Identify which cell holds the provided text, then report its (X, Y) central coordinate. 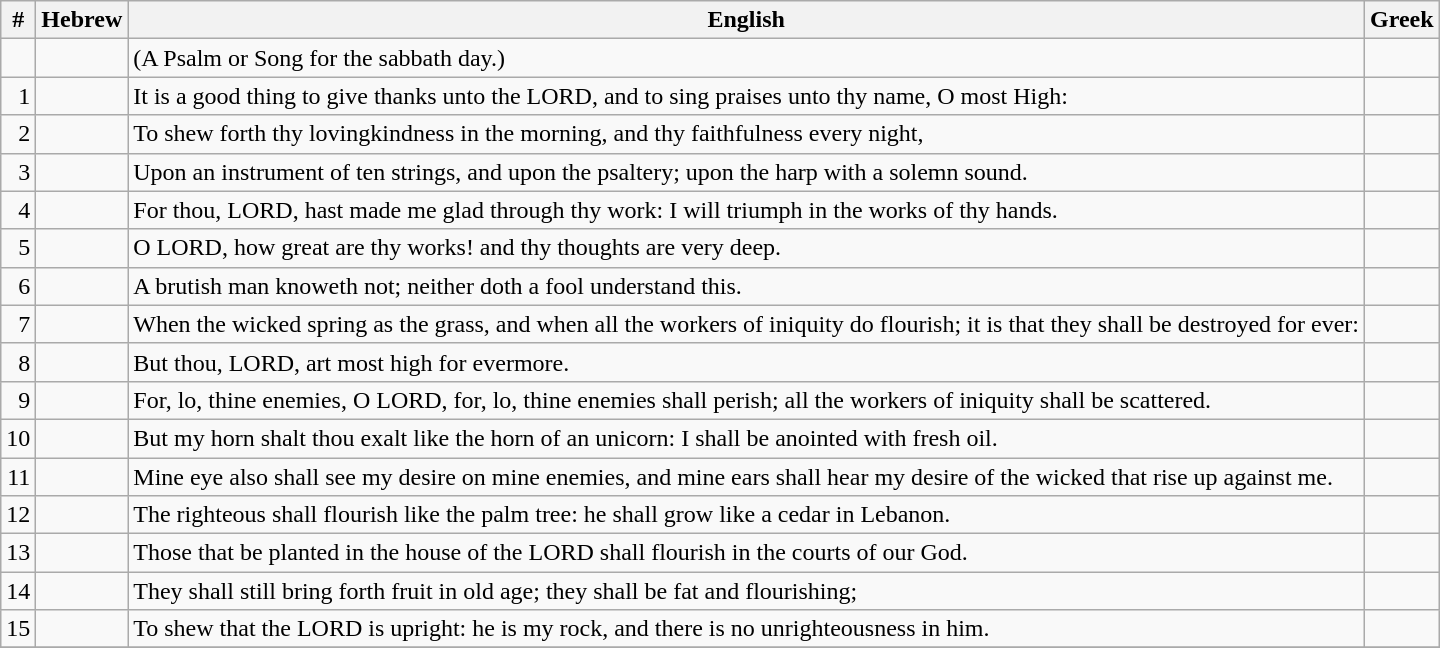
3 (18, 172)
9 (18, 400)
For, lo, thine enemies, O LORD, for, lo, thine enemies shall perish; all the workers of iniquity shall be scattered. (746, 400)
# (18, 20)
11 (18, 477)
13 (18, 553)
But thou, LORD, art most high for evermore. (746, 362)
English (746, 20)
Upon an instrument of ten strings, and upon the psaltery; upon the harp with a solemn sound. (746, 172)
When the wicked spring as the grass, and when all the workers of iniquity do flourish; it is that they shall be destroyed for ever: (746, 324)
For thou, LORD, hast made me glad through thy work: I will triumph in the works of thy hands. (746, 210)
10 (18, 438)
2 (18, 134)
8 (18, 362)
Those that be planted in the house of the LORD shall flourish in the courts of our God. (746, 553)
7 (18, 324)
12 (18, 515)
5 (18, 248)
A brutish man knoweth not; neither doth a fool understand this. (746, 286)
The righteous shall flourish like the palm tree: he shall grow like a cedar in Lebanon. (746, 515)
14 (18, 591)
To shew that the LORD is upright: he is my rock, and there is no unrighteousness in him. (746, 629)
4 (18, 210)
To shew forth thy lovingkindness in the morning, and thy faithfulness every night, (746, 134)
6 (18, 286)
Greek (1402, 20)
It is a good thing to give thanks unto the LORD, and to sing praises unto thy name, O most High: (746, 96)
Mine eye also shall see my desire on mine enemies, and mine ears shall hear my desire of the wicked that rise up against me. (746, 477)
O LORD, how great are thy works! and thy thoughts are very deep. (746, 248)
15 (18, 629)
1 (18, 96)
(A Psalm or Song for the sabbath day.) (746, 58)
Hebrew (82, 20)
They shall still bring forth fruit in old age; they shall be fat and flourishing; (746, 591)
But my horn shalt thou exalt like the horn of an unicorn: I shall be anointed with fresh oil. (746, 438)
